Output the [X, Y] coordinate of the center of the cell containing the given text.  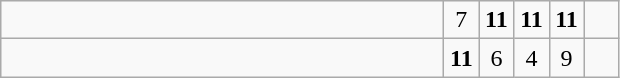
9 [566, 58]
4 [532, 58]
6 [496, 58]
7 [462, 20]
